Return (X, Y) of the center of cell containing provided text 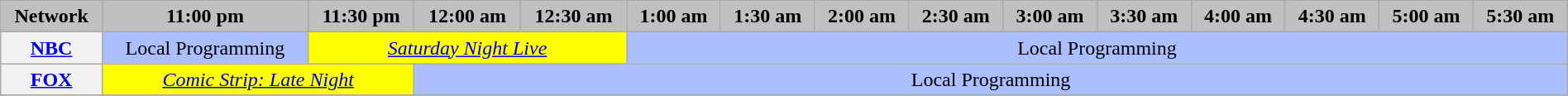
11:30 pm (361, 17)
Network (51, 17)
4:30 am (1332, 17)
3:30 am (1144, 17)
11:00 pm (205, 17)
4:00 am (1238, 17)
Saturday Night Live (466, 48)
12:00 am (467, 17)
5:30 am (1520, 17)
2:30 am (956, 17)
FOX (51, 79)
1:30 am (767, 17)
5:00 am (1427, 17)
NBC (51, 48)
1:00 am (674, 17)
12:30 am (573, 17)
3:00 am (1050, 17)
Comic Strip: Late Night (258, 79)
2:00 am (862, 17)
